From the cell containing the given text, extract its center point as [X, Y] coordinate. 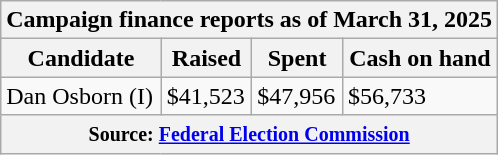
Candidate [81, 58]
Source: Federal Election Commission [250, 134]
Raised [206, 58]
$41,523 [206, 96]
Dan Osborn (I) [81, 96]
$56,733 [420, 96]
$47,956 [298, 96]
Spent [298, 58]
Cash on hand [420, 58]
Campaign finance reports as of March 31, 2025 [250, 20]
